Search for the cell housing the specified text and yield its (X, Y) center coordinate. 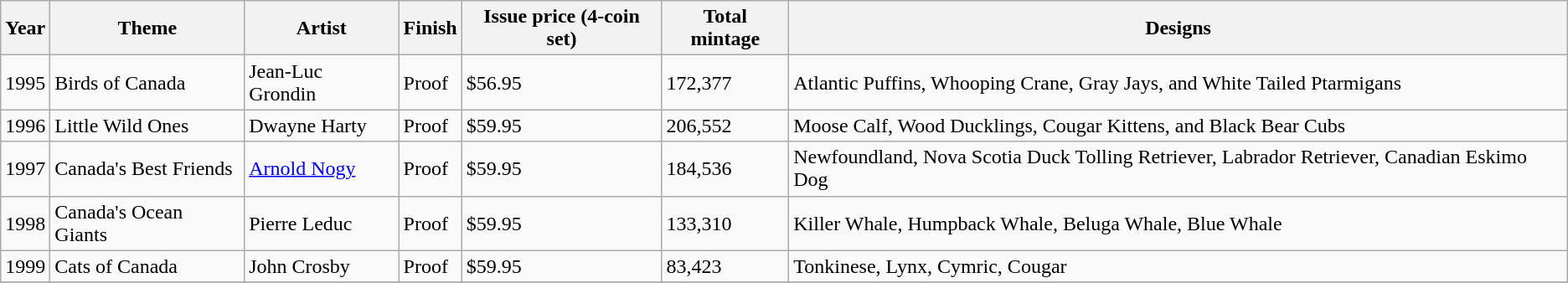
Issue price (4-coin set) (561, 28)
83,423 (725, 266)
Cats of Canada (147, 266)
Jean-Luc Grondin (322, 82)
Newfoundland, Nova Scotia Duck Tolling Retriever, Labrador Retriever, Canadian Eskimo Dog (1179, 169)
Artist (322, 28)
172,377 (725, 82)
Designs (1179, 28)
133,310 (725, 223)
184,536 (725, 169)
$56.95 (561, 82)
Arnold Nogy (322, 169)
Total mintage (725, 28)
Theme (147, 28)
Pierre Leduc (322, 223)
1996 (25, 126)
Tonkinese, Lynx, Cymric, Cougar (1179, 266)
Little Wild Ones (147, 126)
Canada's Ocean Giants (147, 223)
206,552 (725, 126)
Atlantic Puffins, Whooping Crane, Gray Jays, and White Tailed Ptarmigans (1179, 82)
Dwayne Harty (322, 126)
John Crosby (322, 266)
Killer Whale, Humpback Whale, Beluga Whale, Blue Whale (1179, 223)
Finish (431, 28)
Moose Calf, Wood Ducklings, Cougar Kittens, and Black Bear Cubs (1179, 126)
1995 (25, 82)
Canada's Best Friends (147, 169)
Year (25, 28)
Birds of Canada (147, 82)
1998 (25, 223)
1999 (25, 266)
1997 (25, 169)
